Return the (x, y) coordinate for the center point of the cell that contains the specified text.  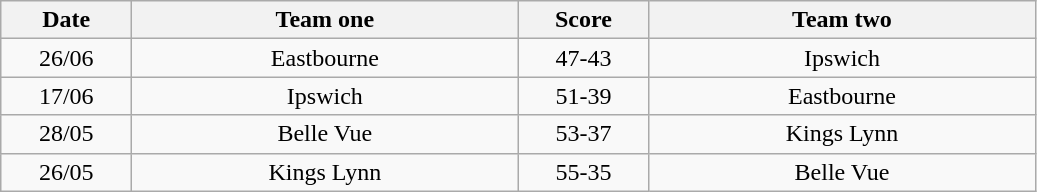
51-39 (584, 96)
Team one (325, 20)
55-35 (584, 172)
26/05 (66, 172)
Score (584, 20)
Team two (842, 20)
Date (66, 20)
47-43 (584, 58)
28/05 (66, 134)
26/06 (66, 58)
53-37 (584, 134)
17/06 (66, 96)
